Capture the cell that displays the provided text and extract its (X, Y) central coordinate. 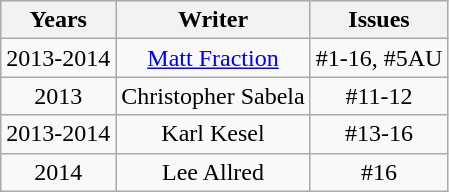
Christopher Sabela (213, 96)
2013 (58, 96)
Lee Allred (213, 172)
Writer (213, 20)
#16 (379, 172)
Issues (379, 20)
Years (58, 20)
#1-16, #5AU (379, 58)
2014 (58, 172)
Matt Fraction (213, 58)
#13-16 (379, 134)
#11-12 (379, 96)
Karl Kesel (213, 134)
